Search for the cell housing the specified text and yield its [x, y] center coordinate. 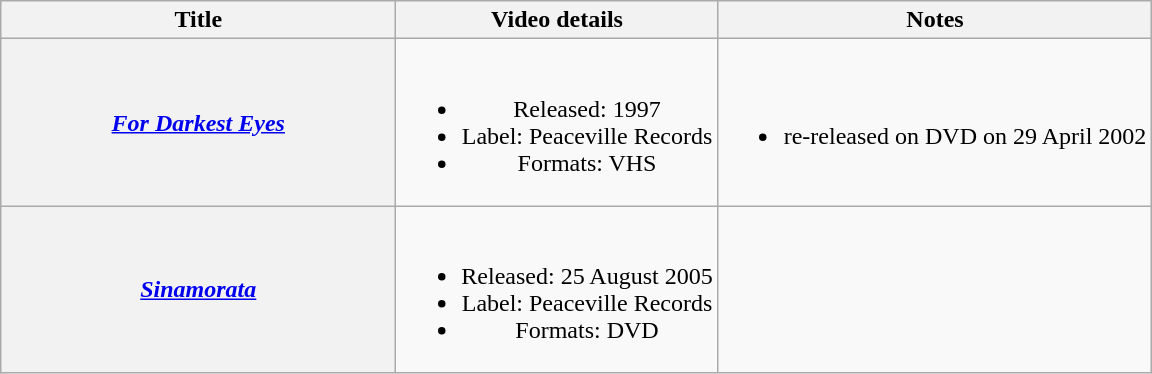
re-released on DVD on 29 April 2002 [935, 122]
Video details [557, 20]
Notes [935, 20]
Sinamorata [198, 290]
For Darkest Eyes [198, 122]
Title [198, 20]
Released: 1997Label: Peaceville RecordsFormats: VHS [557, 122]
Released: 25 August 2005Label: Peaceville RecordsFormats: DVD [557, 290]
